Pinpoint the cell where the given text exists, returning its [x, y] midpoint coordinate. 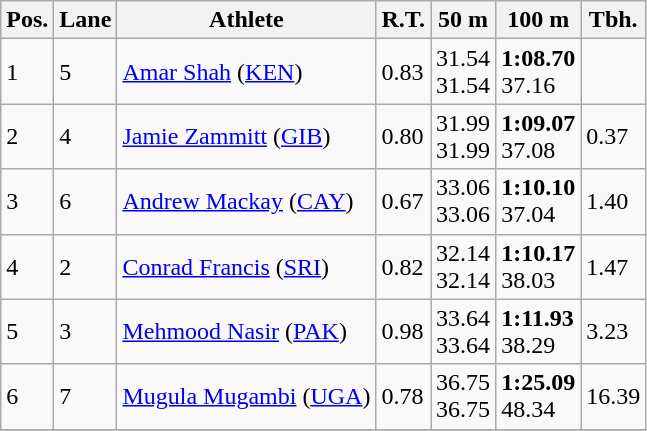
Andrew Mackay (CAY) [246, 202]
0.67 [404, 202]
1:10.1037.04 [538, 202]
36.7536.75 [464, 396]
Athlete [246, 20]
0.80 [404, 136]
16.39 [614, 396]
1:11.9338.29 [538, 332]
100 m [538, 20]
0.37 [614, 136]
Jamie Zammitt (GIB) [246, 136]
3.23 [614, 332]
33.6433.64 [464, 332]
32.1432.14 [464, 266]
Tbh. [614, 20]
Mugula Mugambi (UGA) [246, 396]
0.82 [404, 266]
1 [28, 72]
31.9931.99 [464, 136]
1.40 [614, 202]
Lane [86, 20]
0.98 [404, 332]
1:25.0948.34 [538, 396]
1.47 [614, 266]
50 m [464, 20]
33.0633.06 [464, 202]
7 [86, 396]
Mehmood Nasir (PAK) [246, 332]
0.78 [404, 396]
1:10.1738.03 [538, 266]
0.83 [404, 72]
Conrad Francis (SRI) [246, 266]
Pos. [28, 20]
1:09.0737.08 [538, 136]
31.5431.54 [464, 72]
1:08.7037.16 [538, 72]
Amar Shah (KEN) [246, 72]
R.T. [404, 20]
